Pinpoint the cell where the given text exists, returning its (x, y) midpoint coordinate. 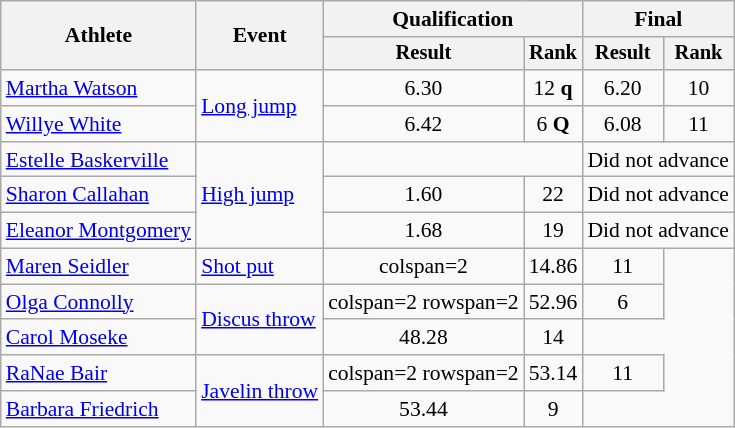
6.30 (424, 88)
Maren Seidler (98, 267)
RaNae Bair (98, 373)
Event (260, 36)
Final (658, 19)
9 (554, 409)
6.08 (622, 124)
Qualification (452, 19)
14 (554, 338)
1.60 (424, 195)
22 (554, 195)
Shot put (260, 267)
1.68 (424, 231)
Long jump (260, 106)
Eleanor Montgomery (98, 231)
Javelin throw (260, 390)
52.96 (554, 302)
Martha Watson (98, 88)
Discus throw (260, 320)
14.86 (554, 267)
6 (622, 302)
19 (554, 231)
colspan=2 (424, 267)
Athlete (98, 36)
Olga Connolly (98, 302)
12 q (554, 88)
48.28 (424, 338)
Sharon Callahan (98, 195)
High jump (260, 196)
10 (698, 88)
Carol Moseke (98, 338)
Willye White (98, 124)
53.14 (554, 373)
Barbara Friedrich (98, 409)
53.44 (424, 409)
6.20 (622, 88)
6 Q (554, 124)
Estelle Baskerville (98, 160)
6.42 (424, 124)
